Locate the cell with the specified text and output its (x, y) center coordinate. 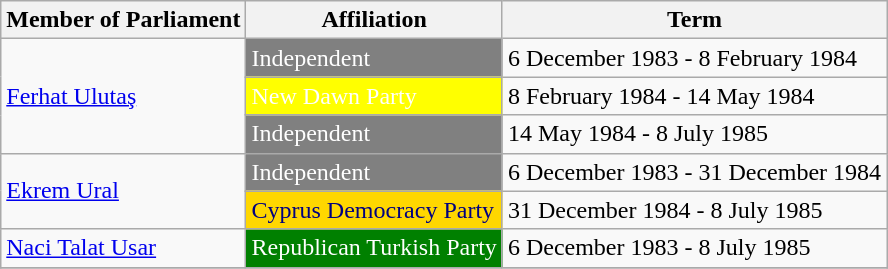
8 February 1984 - 14 May 1984 (694, 96)
New Dawn Party (374, 96)
Ferhat Ulutaş (124, 96)
Ekrem Ural (124, 191)
6 December 1983 - 31 December 1984 (694, 172)
Member of Parliament (124, 20)
Naci Talat Usar (124, 248)
Term (694, 20)
6 December 1983 - 8 July 1985 (694, 248)
Republican Turkish Party (374, 248)
Cyprus Democracy Party (374, 210)
6 December 1983 - 8 February 1984 (694, 58)
14 May 1984 - 8 July 1985 (694, 134)
Affiliation (374, 20)
31 December 1984 - 8 July 1985 (694, 210)
